Return [x, y] of the center of cell containing provided text 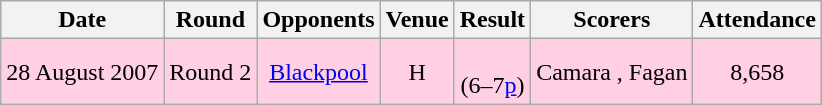
Round 2 [210, 72]
Camara , Fagan [612, 72]
Result [492, 20]
(6–7p) [492, 72]
Venue [417, 20]
Blackpool [318, 72]
Date [82, 20]
Scorers [612, 20]
28 August 2007 [82, 72]
Opponents [318, 20]
Attendance [757, 20]
H [417, 72]
8,658 [757, 72]
Round [210, 20]
